Search for the cell housing the specified text and yield its [X, Y] center coordinate. 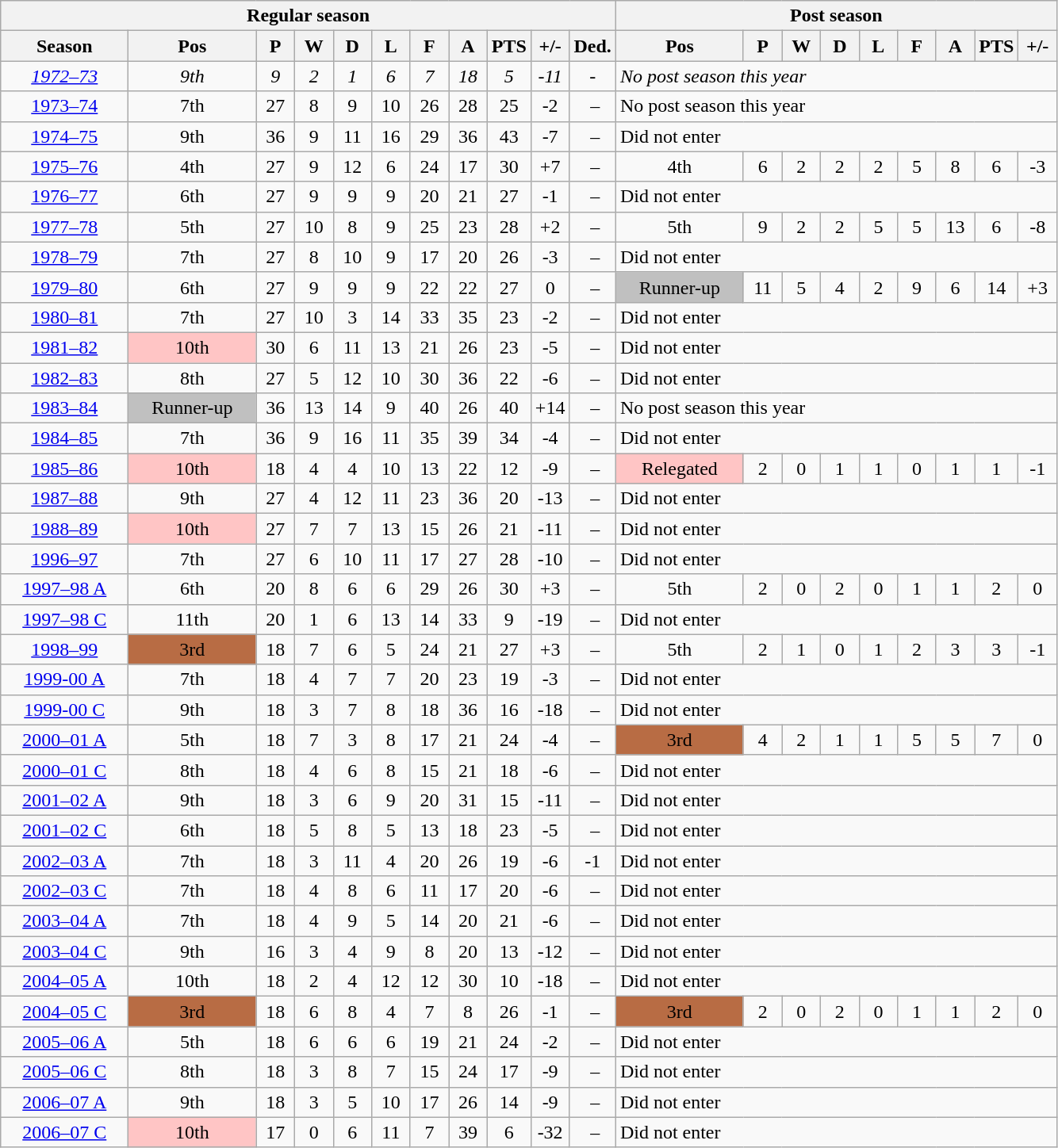
Post season [836, 16]
1973–74 [65, 106]
1997–98 A [65, 589]
2000–01 C [65, 770]
1983–84 [65, 408]
2003–04 C [65, 951]
1997–98 C [65, 619]
Ded. [592, 46]
43 [509, 136]
1974–75 [65, 136]
1977–78 [65, 227]
2000–01 A [65, 740]
Regular season [309, 16]
2003–04 A [65, 921]
2004–05 A [65, 982]
1987–88 [65, 499]
+14 [550, 408]
2002–03 A [65, 860]
+7 [550, 166]
2006–07 A [65, 1102]
2001–02 A [65, 800]
-12 [550, 951]
2005–06 C [65, 1072]
1979–80 [65, 287]
1984–85 [65, 438]
1972–73 [65, 76]
-10 [550, 559]
2006–07 C [65, 1132]
-19 [550, 619]
1988–89 [65, 529]
1985–86 [65, 469]
2001–02 C [65, 830]
-7 [550, 136]
- [592, 76]
11th [192, 619]
1999-00 A [65, 679]
Season [65, 46]
1975–76 [65, 166]
1980–81 [65, 317]
-8 [1037, 227]
Relegated [679, 469]
1982–83 [65, 378]
1981–82 [65, 347]
+2 [550, 227]
2005–06 A [65, 1042]
1976–77 [65, 197]
1998–99 [65, 649]
1978–79 [65, 257]
-13 [550, 499]
1996–97 [65, 559]
34 [509, 438]
2004–05 C [65, 1012]
1999-00 C [65, 710]
31 [468, 800]
-32 [550, 1132]
2002–03 C [65, 891]
